Detect which cell encompasses the target text, then output its (x, y) center coordinate. 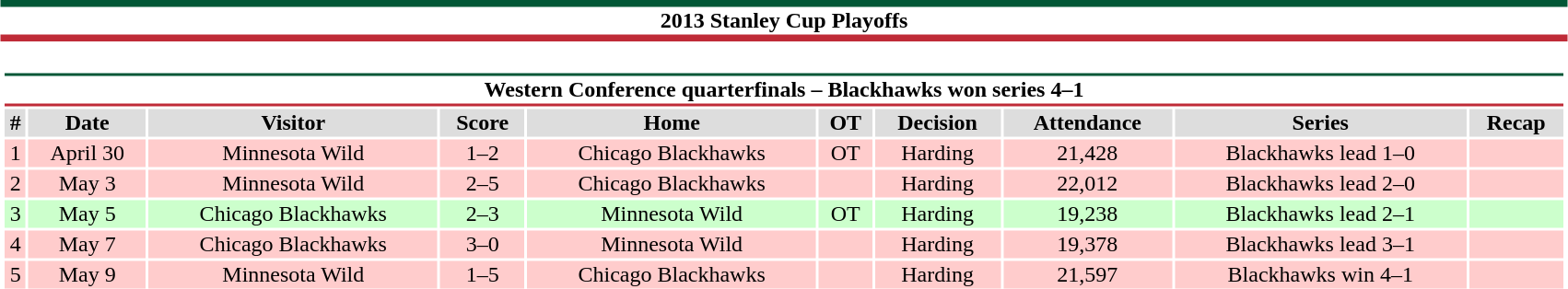
Home (672, 122)
1–2 (483, 154)
May 5 (87, 214)
22,012 (1087, 183)
4 (15, 244)
2–5 (483, 183)
Blackhawks win 4–1 (1321, 275)
May 7 (87, 244)
19,378 (1087, 244)
Attendance (1087, 122)
# (15, 122)
3 (15, 214)
Blackhawks lead 2–0 (1321, 183)
May 9 (87, 275)
19,238 (1087, 214)
Blackhawks lead 2–1 (1321, 214)
Date (87, 122)
April 30 (87, 154)
2013 Stanley Cup Playoffs (784, 20)
Visitor (293, 122)
2 (15, 183)
21,428 (1087, 154)
1 (15, 154)
5 (15, 275)
Score (483, 122)
3–0 (483, 244)
Blackhawks lead 1–0 (1321, 154)
May 3 (87, 183)
2–3 (483, 214)
1–5 (483, 275)
Decision (937, 122)
Western Conference quarterfinals – Blackhawks won series 4–1 (783, 90)
Recap (1516, 122)
21,597 (1087, 275)
Series (1321, 122)
Blackhawks lead 3–1 (1321, 244)
